Provide the [x, y] coordinate of the cell's center where the given text is located.  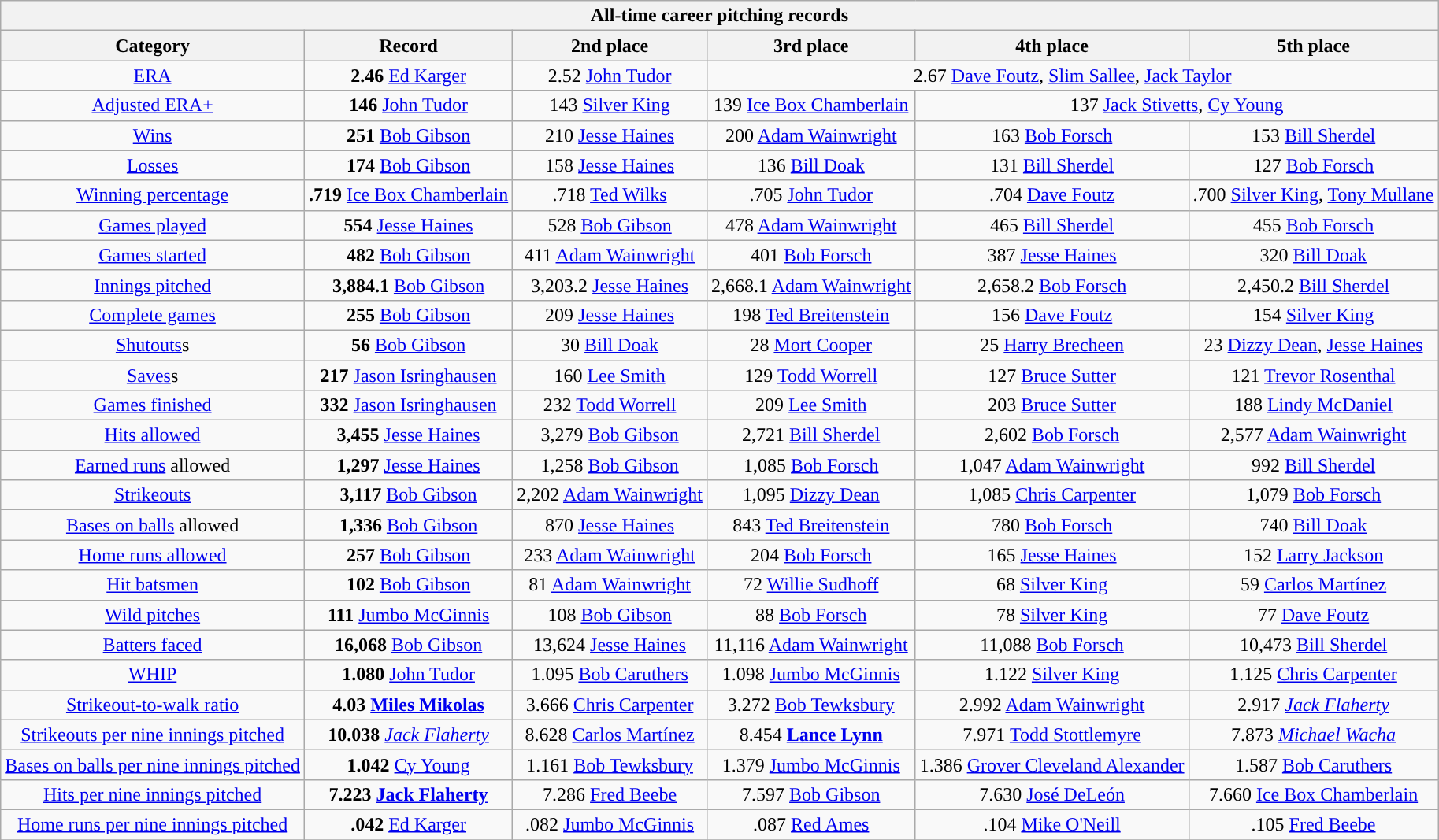
455 Bob Forsch [1314, 225]
4.03 Miles Mikolas [408, 705]
188 Lindy McDaniel [1314, 405]
255 Bob Gibson [408, 315]
Games played [153, 225]
139 Ice Box Chamberlain [811, 105]
Winning percentage [153, 195]
Hit batsmen [153, 585]
2,577 Adam Wainwright [1314, 435]
992 Bill Sherdel [1314, 465]
.704 Dave Foutz [1052, 195]
Earned runs allowed [153, 465]
Adjusted ERA+ [153, 105]
Losses [153, 165]
1,085 Chris Carpenter [1052, 495]
30 Bill Doak [610, 345]
1,095 Dizzy Dean [811, 495]
1,258 Bob Gibson [610, 465]
.104 Mike O'Neill [1052, 824]
1.098 Jumbo McGinnis [811, 675]
Games finished [153, 405]
2,202 Adam Wainwright [610, 495]
7.286 Fred Beebe [610, 794]
11,088 Bob Forsch [1052, 645]
320 Bill Doak [1314, 255]
2,721 Bill Sherdel [811, 435]
Strikeouts [153, 495]
3,279 Bob Gibson [610, 435]
210 Jesse Haines [610, 135]
1.161 Bob Tewksbury [610, 764]
780 Bob Forsch [1052, 525]
Strikeouts per nine innings pitched [153, 735]
7.873 Michael Wacha [1314, 735]
68 Silver King [1052, 585]
All-time career pitching records [720, 16]
740 Bill Doak [1314, 525]
59 Carlos Martínez [1314, 585]
2,450.2 Bill Sherdel [1314, 285]
482 Bob Gibson [408, 255]
Bases on balls per nine innings pitched [153, 764]
1,079 Bob Forsch [1314, 495]
153 Bill Sherdel [1314, 135]
1,047 Adam Wainwright [1052, 465]
137 Jack Stivetts, Cy Young [1177, 105]
2.917 Jack Flaherty [1314, 705]
233 Adam Wainwright [610, 555]
.042 Ed Karger [408, 824]
1.125 Chris Carpenter [1314, 675]
7.223 Jack Flaherty [408, 794]
.105 Fred Beebe [1314, 824]
7.597 Bob Gibson [811, 794]
251 Bob Gibson [408, 135]
163 Bob Forsch [1052, 135]
870 Jesse Haines [610, 525]
154 Silver King [1314, 315]
843 Ted Breitenstein [811, 525]
1,336 Bob Gibson [408, 525]
465 Bill Sherdel [1052, 225]
81 Adam Wainwright [610, 585]
72 Willie Sudhoff [811, 585]
108 Bob Gibson [610, 615]
1.095 Bob Caruthers [610, 675]
129 Todd Worrell [811, 376]
Innings pitched [153, 285]
ERA [153, 76]
217 Jason Isringhausen [408, 376]
387 Jesse Haines [1052, 255]
2.52 John Tudor [610, 76]
56 Bob Gibson [408, 345]
5th place [1314, 46]
3.272 Bob Tewksbury [811, 705]
2.67 Dave Foutz, Slim Sallee, Jack Taylor [1073, 76]
WHIP [153, 675]
2,658.2 Bob Forsch [1052, 285]
Home runs per nine innings pitched [153, 824]
Shutoutss [153, 345]
232 Todd Worrell [610, 405]
3,455 Jesse Haines [408, 435]
3,203.2 Jesse Haines [610, 285]
16,068 Bob Gibson [408, 645]
127 Bruce Sutter [1052, 376]
131 Bill Sherdel [1052, 165]
Category [153, 46]
2,668.1 Adam Wainwright [811, 285]
10,473 Bill Sherdel [1314, 645]
78 Silver King [1052, 615]
209 Jesse Haines [610, 315]
2,602 Bob Forsch [1052, 435]
.719 Ice Box Chamberlain [408, 195]
554 Jesse Haines [408, 225]
7.971 Todd Stottlemyre [1052, 735]
174 Bob Gibson [408, 165]
8.628 Carlos Martínez [610, 735]
Wild pitches [153, 615]
Hits per nine innings pitched [153, 794]
.718 Ted Wilks [610, 195]
2nd place [610, 46]
121 Trevor Rosenthal [1314, 376]
401 Bob Forsch [811, 255]
8.454 Lance Lynn [811, 735]
Batters faced [153, 645]
Hits allowed [153, 435]
7.630 José DeLeón [1052, 794]
102 Bob Gibson [408, 585]
88 Bob Forsch [811, 615]
.087 Red Ames [811, 824]
203 Bruce Sutter [1052, 405]
3.666 Chris Carpenter [610, 705]
Strikeout-to-walk ratio [153, 705]
28 Mort Cooper [811, 345]
158 Jesse Haines [610, 165]
.082 Jumbo McGinnis [610, 824]
Games started [153, 255]
Bases on balls allowed [153, 525]
111 Jumbo McGinnis [408, 615]
143 Silver King [610, 105]
1.386 Grover Cleveland Alexander [1052, 764]
25 Harry Brecheen [1052, 345]
.700 Silver King, Tony Mullane [1314, 195]
1.122 Silver King [1052, 675]
1,297 Jesse Haines [408, 465]
1.080 John Tudor [408, 675]
209 Lee Smith [811, 405]
152 Larry Jackson [1314, 555]
136 Bill Doak [811, 165]
2.992 Adam Wainwright [1052, 705]
Complete games [153, 315]
198 Ted Breitenstein [811, 315]
160 Lee Smith [610, 376]
332 Jason Isringhausen [408, 405]
10.038 Jack Flaherty [408, 735]
411 Adam Wainwright [610, 255]
3,117 Bob Gibson [408, 495]
257 Bob Gibson [408, 555]
146 John Tudor [408, 105]
Home runs allowed [153, 555]
11,116 Adam Wainwright [811, 645]
1.379 Jumbo McGinnis [811, 764]
3,884.1 Bob Gibson [408, 285]
4th place [1052, 46]
Wins [153, 135]
200 Adam Wainwright [811, 135]
1,085 Bob Forsch [811, 465]
156 Dave Foutz [1052, 315]
77 Dave Foutz [1314, 615]
478 Adam Wainwright [811, 225]
Savess [153, 376]
528 Bob Gibson [610, 225]
2.46 Ed Karger [408, 76]
.705 John Tudor [811, 195]
1.587 Bob Caruthers [1314, 764]
127 Bob Forsch [1314, 165]
1.042 Cy Young [408, 764]
204 Bob Forsch [811, 555]
7.660 Ice Box Chamberlain [1314, 794]
165 Jesse Haines [1052, 555]
13,624 Jesse Haines [610, 645]
23 Dizzy Dean, Jesse Haines [1314, 345]
3rd place [811, 46]
Record [408, 46]
